Determine the (x, y) coordinate at the center of the cell enclosing the given text.  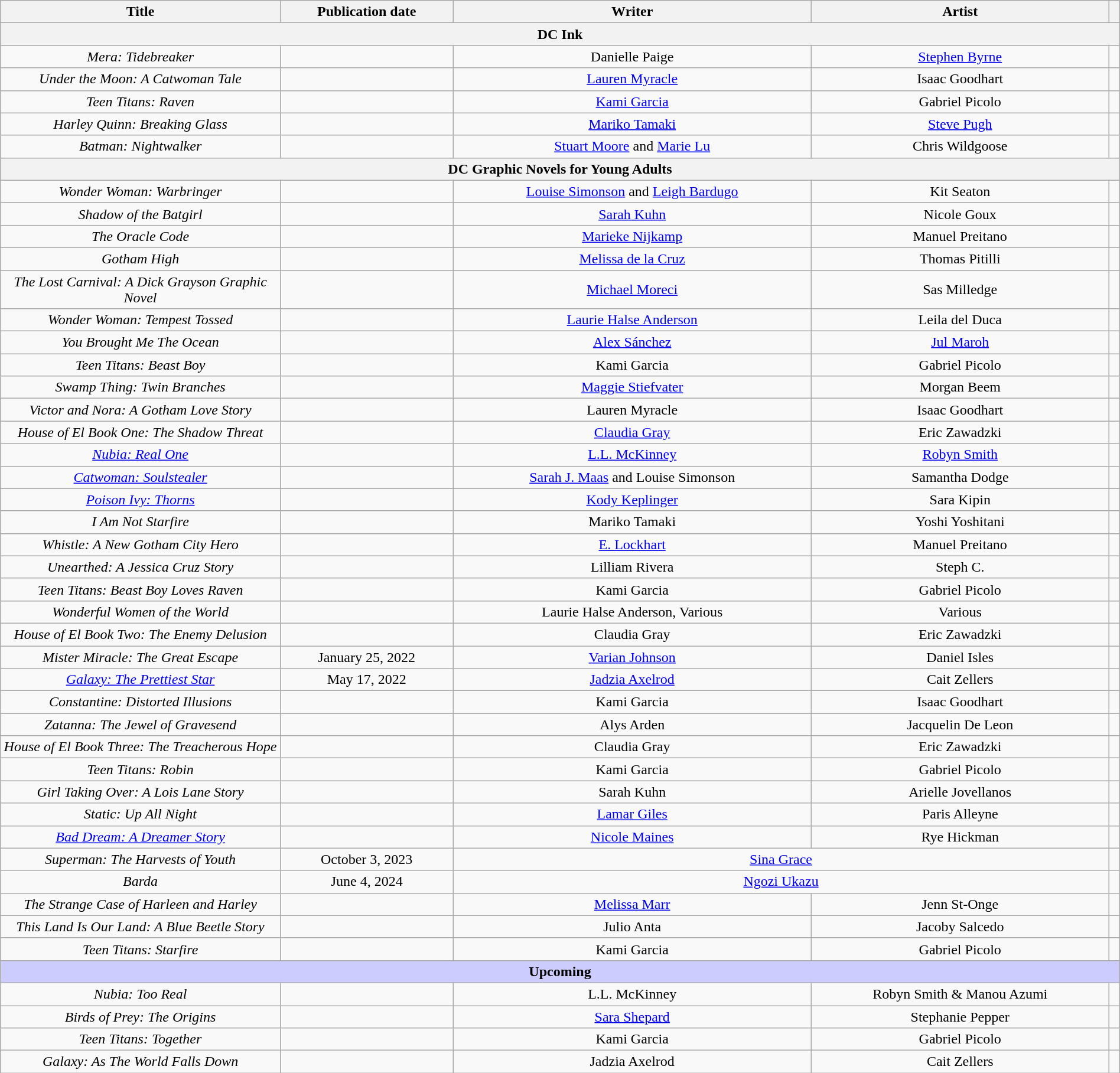
Catwoman: Soulstealer (141, 477)
Harley Quinn: Breaking Glass (141, 124)
Michael Moreci (632, 289)
Shadow of the Batgirl (141, 214)
Title (141, 12)
Robyn Smith & Manou Azumi (960, 994)
Teen Titans: Robin (141, 769)
Nicole Maines (632, 837)
Nubia: Too Real (141, 994)
Artist (960, 12)
E. Lockhart (632, 544)
Lilliam Rivera (632, 567)
Julio Anta (632, 927)
October 3, 2023 (366, 859)
May 17, 2022 (366, 680)
Various (960, 612)
Writer (632, 12)
DC Ink (560, 34)
Laurie Halse Anderson (632, 320)
Teen Titans: Beast Boy (141, 365)
Steph C. (960, 567)
Danielle Paige (632, 57)
Mera: Tidebreaker (141, 57)
Arielle Jovellanos (960, 792)
The Oracle Code (141, 236)
This Land Is Our Land: A Blue Beetle Story (141, 927)
The Strange Case of Harleen and Harley (141, 904)
Marieke Nijkamp (632, 236)
Birds of Prey: The Origins (141, 1016)
Jacoby Salcedo (960, 927)
Nicole Goux (960, 214)
House of El Book One: The Shadow Threat (141, 432)
Jul Maroh (960, 343)
Sina Grace (781, 859)
Zatanna: The Jewel of Gravesend (141, 725)
Stephen Byrne (960, 57)
Girl Taking Over: A Lois Lane Story (141, 792)
Sara Shepard (632, 1016)
Swamp Thing: Twin Branches (141, 387)
Teen Titans: Together (141, 1039)
Morgan Beem (960, 387)
Nubia: Real One (141, 455)
Sas Milledge (960, 289)
Alex Sánchez (632, 343)
Jenn St-Onge (960, 904)
Whistle: A New Gotham City Hero (141, 544)
Static: Up All Night (141, 814)
Daniel Isles (960, 657)
Teen Titans: Raven (141, 102)
Stephanie Pepper (960, 1016)
Jacquelin De Leon (960, 725)
Leila del Duca (960, 320)
Constantine: Distorted Illusions (141, 702)
Gotham High (141, 259)
DC Graphic Novels for Young Adults (560, 169)
Stuart Moore and Marie Lu (632, 146)
Kit Seaton (960, 191)
June 4, 2024 (366, 882)
Robyn Smith (960, 455)
Superman: The Harvests of Youth (141, 859)
Lamar Giles (632, 814)
You Brought Me The Ocean (141, 343)
I Am Not Starfire (141, 522)
Sarah J. Maas and Louise Simonson (632, 477)
Teen Titans: Starfire (141, 949)
Ngozi Ukazu (781, 882)
Under the Moon: A Catwoman Tale (141, 79)
Paris Alleyne (960, 814)
Mister Miracle: The Great Escape (141, 657)
Laurie Halse Anderson, Various (632, 612)
Yoshi Yoshitani (960, 522)
The Lost Carnival: A Dick Grayson Graphic Novel (141, 289)
Samantha Dodge (960, 477)
Teen Titans: Beast Boy Loves Raven (141, 589)
Wonder Woman: Tempest Tossed (141, 320)
Unearthed: A Jessica Cruz Story (141, 567)
Galaxy: The Prettiest Star (141, 680)
Wonderful Women of the World (141, 612)
Kody Keplinger (632, 500)
Thomas Pitilli (960, 259)
Barda (141, 882)
Poison Ivy: Thorns (141, 500)
House of El Book Two: The Enemy Delusion (141, 634)
Alys Arden (632, 725)
Sara Kipin (960, 500)
Wonder Woman: Warbringer (141, 191)
Bad Dream: A Dreamer Story (141, 837)
Chris Wildgoose (960, 146)
Galaxy: As The World Falls Down (141, 1062)
Melissa Marr (632, 904)
House of El Book Three: The Treacherous Hope (141, 747)
January 25, 2022 (366, 657)
Steve Pugh (960, 124)
Maggie Stiefvater (632, 387)
Upcoming (560, 971)
Publication date (366, 12)
Louise Simonson and Leigh Bardugo (632, 191)
Batman: Nightwalker (141, 146)
Varian Johnson (632, 657)
Melissa de la Cruz (632, 259)
Rye Hickman (960, 837)
Victor and Nora: A Gotham Love Story (141, 410)
